Locate the cell with the specified text and output its (x, y) center coordinate. 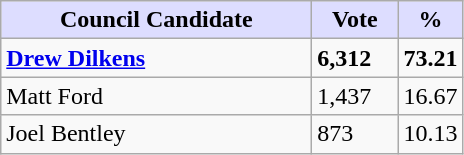
16.67 (430, 96)
Drew Dilkens (156, 58)
1,437 (355, 96)
73.21 (430, 58)
6,312 (355, 58)
873 (355, 134)
Council Candidate (156, 20)
10.13 (430, 134)
% (430, 20)
Vote (355, 20)
Matt Ford (156, 96)
Joel Bentley (156, 134)
